Search for the cell housing the specified text and yield its (x, y) center coordinate. 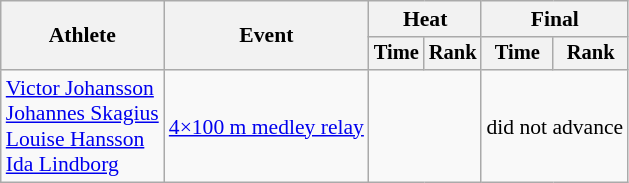
Event (266, 36)
Heat (425, 19)
Final (554, 19)
4×100 m medley relay (266, 126)
did not advance (554, 126)
Athlete (82, 36)
Victor JohanssonJohannes SkagiusLouise HanssonIda Lindborg (82, 126)
